Scan for the cell matching the given text and deliver its [X, Y] coordinate at center. 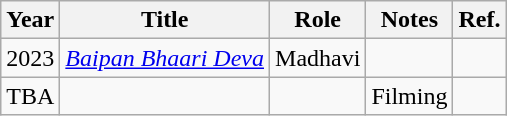
Title [165, 20]
Madhavi [318, 58]
TBA [30, 96]
2023 [30, 58]
Ref. [480, 20]
Filming [410, 96]
Notes [410, 20]
Baipan Bhaari Deva [165, 58]
Year [30, 20]
Role [318, 20]
